Locate the cell with the specified text and output its [X, Y] center coordinate. 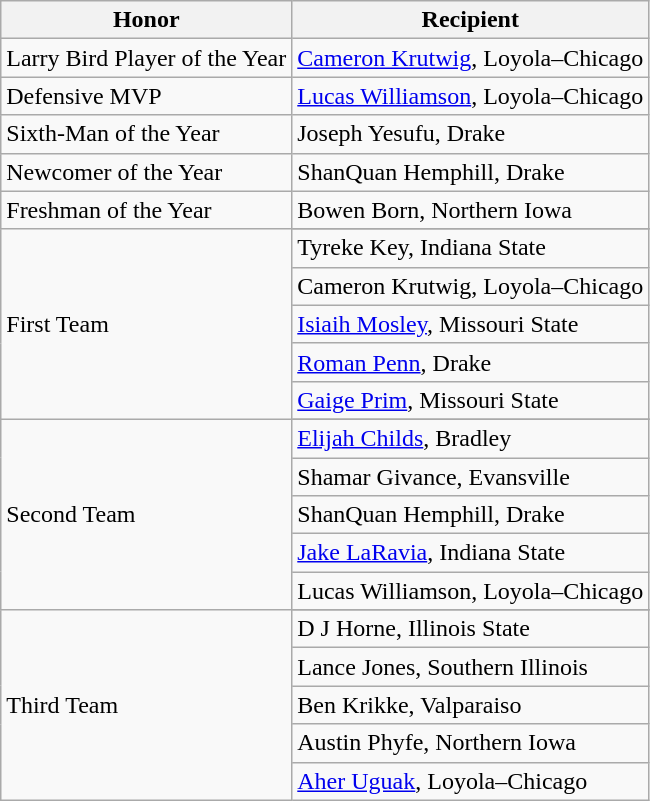
Lance Jones, Southern Illinois [470, 667]
Honor [146, 20]
Ben Krikke, Valparaiso [470, 705]
Isiaih Mosley, Missouri State [470, 324]
Sixth-Man of the Year [146, 134]
Third Team [146, 705]
Freshman of the Year [146, 210]
Aher Uguak, Loyola–Chicago [470, 781]
Larry Bird Player of the Year [146, 58]
Tyreke Key, Indiana State [470, 248]
D J Horne, Illinois State [470, 629]
Bowen Born, Northern Iowa [470, 210]
Joseph Yesufu, Drake [470, 134]
Gaige Prim, Missouri State [470, 400]
First Team [146, 324]
Recipient [470, 20]
Jake LaRavia, Indiana State [470, 553]
Newcomer of the Year [146, 172]
Defensive MVP [146, 96]
Austin Phyfe, Northern Iowa [470, 743]
Shamar Givance, Evansville [470, 477]
Second Team [146, 514]
Roman Penn, Drake [470, 362]
Elijah Childs, Bradley [470, 438]
